Return (x, y) of the center of cell containing provided text 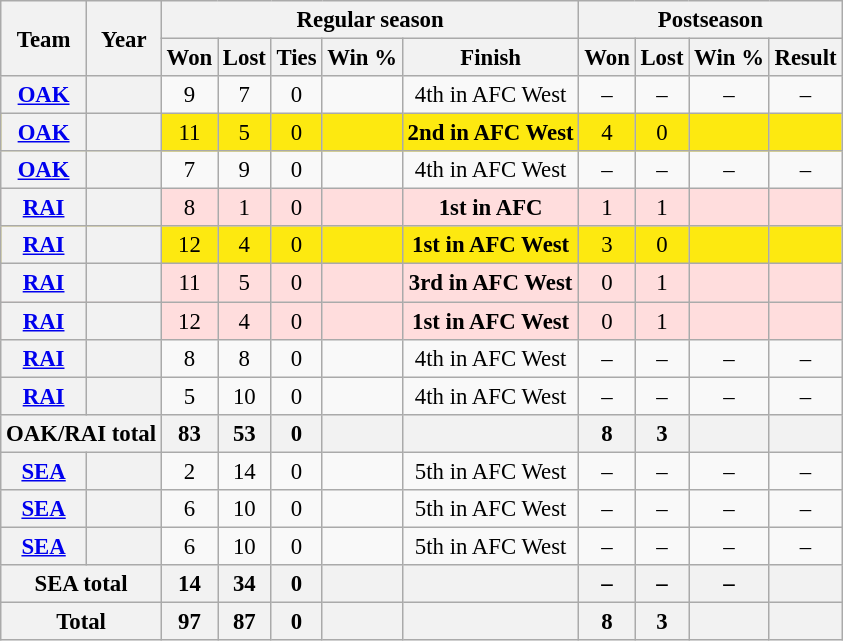
Postseason (710, 20)
Regular season (370, 20)
97 (189, 621)
87 (245, 621)
SEA total (82, 584)
2nd in AFC West (490, 133)
83 (189, 433)
OAK/RAI total (82, 433)
Total (82, 621)
Finish (490, 58)
34 (245, 584)
Year (124, 38)
Ties (296, 58)
Result (806, 58)
1st in AFC (490, 208)
Team (44, 38)
2 (189, 471)
53 (245, 433)
3rd in AFC West (490, 283)
